Determine the [X, Y] coordinate at the center of the cell enclosing the given text.  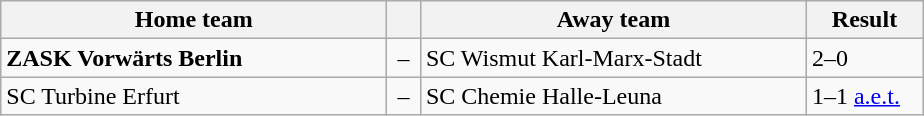
SC Wismut Karl-Marx-Stadt [613, 58]
Home team [194, 20]
Away team [613, 20]
ZASK Vorwärts Berlin [194, 58]
SC Turbine Erfurt [194, 96]
SC Chemie Halle-Leuna [613, 96]
Result [864, 20]
2–0 [864, 58]
1–1 a.e.t. [864, 96]
